Capture the cell that displays the provided text and extract its [X, Y] central coordinate. 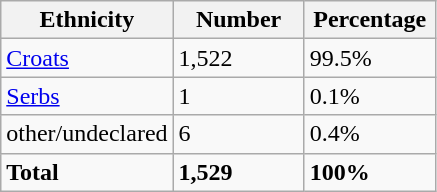
99.5% [370, 58]
1,522 [238, 58]
Number [238, 20]
other/undeclared [87, 134]
Croats [87, 58]
Ethnicity [87, 20]
Serbs [87, 96]
6 [238, 134]
Percentage [370, 20]
0.4% [370, 134]
1 [238, 96]
0.1% [370, 96]
100% [370, 172]
1,529 [238, 172]
Total [87, 172]
